Scan for the cell matching the given text and deliver its [x, y] coordinate at center. 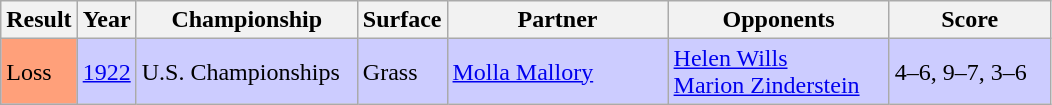
Score [970, 20]
Opponents [778, 20]
U.S. Championships [246, 72]
Championship [246, 20]
1922 [106, 72]
Loss [39, 72]
Year [106, 20]
Grass [402, 72]
Helen Wills Marion Zinderstein [778, 72]
Molla Mallory [558, 72]
Partner [558, 20]
4–6, 9–7, 3–6 [970, 72]
Result [39, 20]
Surface [402, 20]
